Determine the (x, y) coordinate at the center of the cell enclosing the given text.  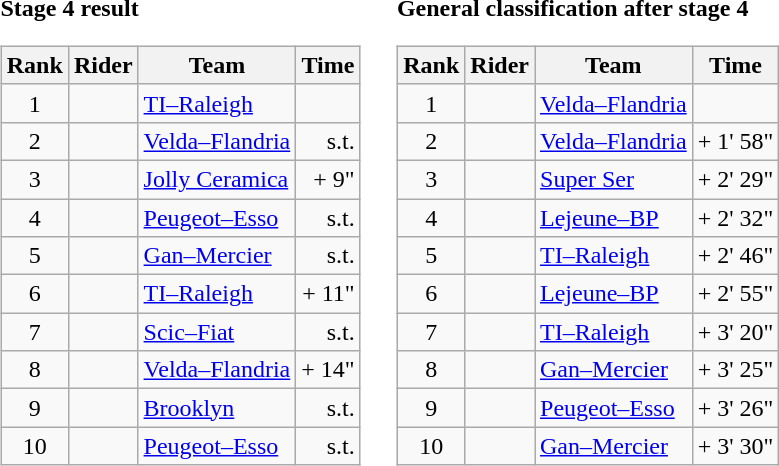
+ 9" (328, 179)
+ 3' 30" (736, 446)
+ 11" (328, 294)
Scic–Fiat (217, 332)
Brooklyn (217, 408)
+ 14" (328, 370)
+ 2' 55" (736, 294)
+ 2' 32" (736, 217)
+ 2' 29" (736, 179)
Super Ser (613, 179)
+ 1' 58" (736, 141)
+ 3' 26" (736, 408)
+ 3' 25" (736, 370)
+ 2' 46" (736, 256)
+ 3' 20" (736, 332)
Jolly Ceramica (217, 179)
